Identify which cell holds the provided text, then report its (X, Y) central coordinate. 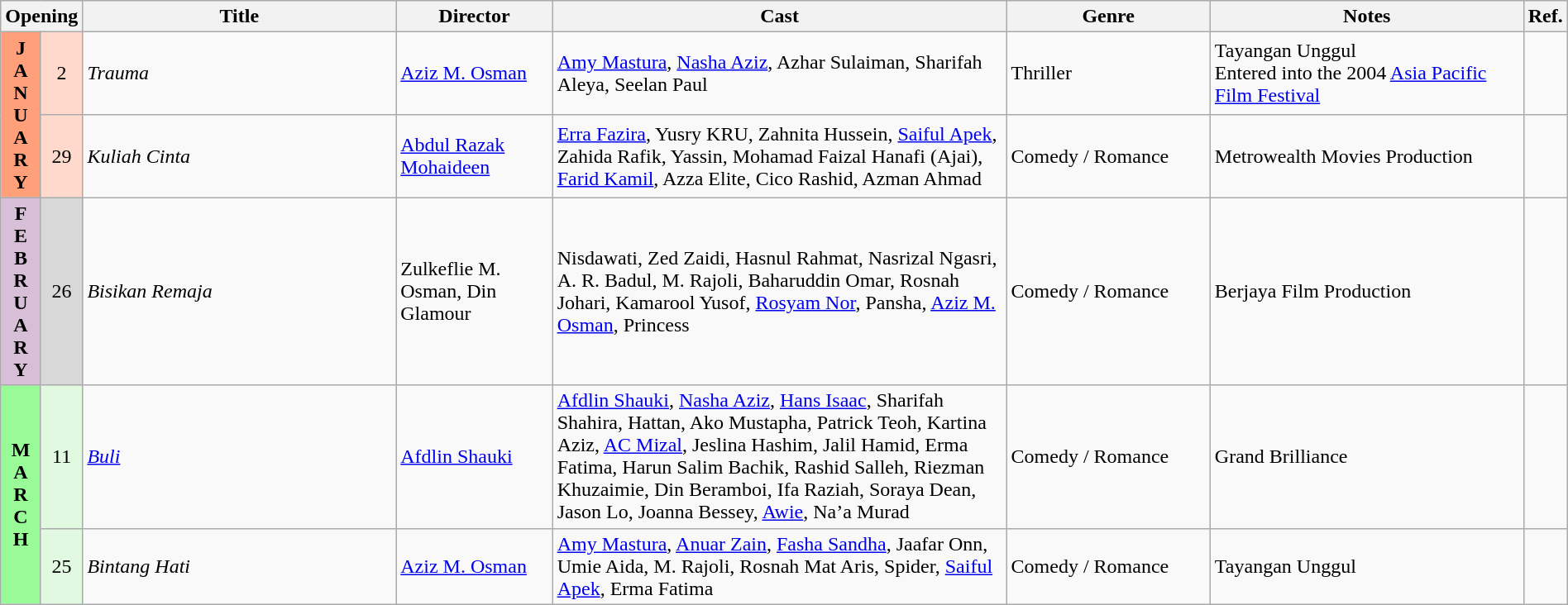
Kuliah Cinta (240, 156)
Genre (1108, 17)
Amy Mastura, Anuar Zain, Fasha Sandha, Jaafar Onn, Umie Aida, M. Rajoli, Rosnah Mat Aris, Spider, Saiful Apek, Erma Fatima (779, 566)
Bintang Hati (240, 566)
11 (61, 456)
Cast (779, 17)
Opening (41, 17)
MARCH (22, 494)
Tayangan UnggulEntered into the 2004 Asia Pacific Film Festival (1366, 74)
Thriller (1108, 74)
Berjaya Film Production (1366, 291)
JANUARY (22, 115)
Notes (1366, 17)
Trauma (240, 74)
2 (61, 74)
Title (240, 17)
Afdlin Shauki (475, 456)
26 (61, 291)
Director (475, 17)
29 (61, 156)
Tayangan Unggul (1366, 566)
25 (61, 566)
FEBRUARY (22, 291)
Buli (240, 456)
Metrowealth Movies Production (1366, 156)
Abdul Razak Mohaideen (475, 156)
Ref. (1545, 17)
Grand Brilliance (1366, 456)
Bisikan Remaja (240, 291)
Amy Mastura, Nasha Aziz, Azhar Sulaiman, Sharifah Aleya, Seelan Paul (779, 74)
Zulkeflie M. Osman, Din Glamour (475, 291)
